Extract the [X, Y] coordinate from the center of the cell holding the provided text.  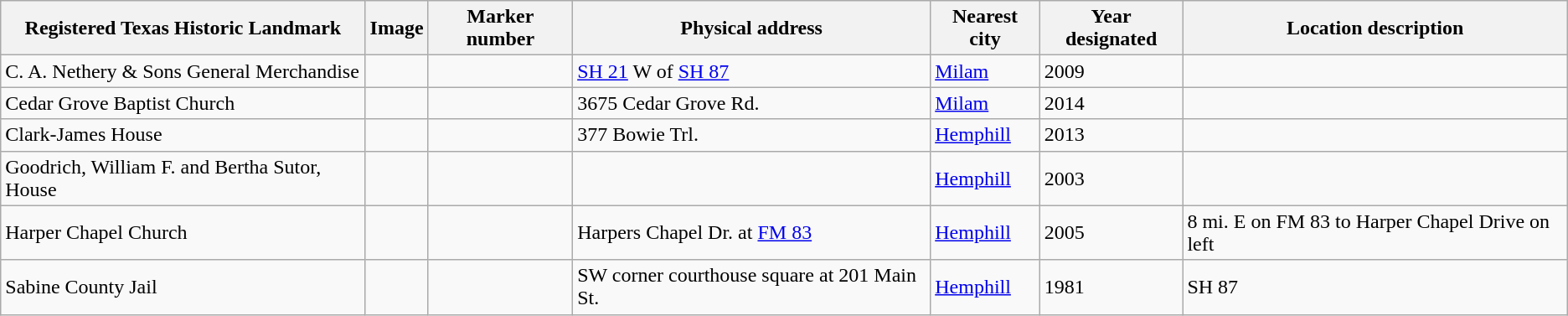
377 Bowie Trl. [752, 135]
Year designated [1111, 28]
C. A. Nethery & Sons General Merchandise [183, 71]
SH 21 W of SH 87 [752, 71]
Marker number [501, 28]
3675 Cedar Grove Rd. [752, 103]
SH 87 [1375, 287]
Cedar Grove Baptist Church [183, 103]
2013 [1111, 135]
2005 [1111, 233]
Image [397, 28]
Harper Chapel Church [183, 233]
Nearest city [985, 28]
Clark-James House [183, 135]
2003 [1111, 178]
SW corner courthouse square at 201 Main St. [752, 287]
1981 [1111, 287]
2009 [1111, 71]
Harpers Chapel Dr. at FM 83 [752, 233]
Goodrich, William F. and Bertha Sutor, House [183, 178]
8 mi. E on FM 83 to Harper Chapel Drive on left [1375, 233]
Sabine County Jail [183, 287]
2014 [1111, 103]
Location description [1375, 28]
Physical address [752, 28]
Registered Texas Historic Landmark [183, 28]
